Capture the cell that displays the provided text and extract its (x, y) central coordinate. 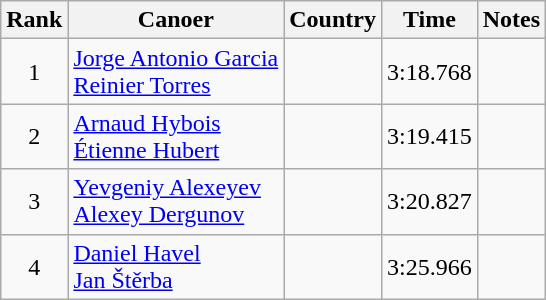
Country (333, 20)
Canoer (176, 20)
Jorge Antonio GarciaReinier Torres (176, 72)
3:20.827 (429, 202)
2 (34, 136)
Arnaud HyboisÉtienne Hubert (176, 136)
Rank (34, 20)
3 (34, 202)
3:25.966 (429, 266)
3:18.768 (429, 72)
Yevgeniy AlexeyevAlexey Dergunov (176, 202)
1 (34, 72)
Daniel HavelJan Štěrba (176, 266)
Time (429, 20)
Notes (511, 20)
3:19.415 (429, 136)
4 (34, 266)
